Pinpoint the cell where the given text exists, returning its (x, y) midpoint coordinate. 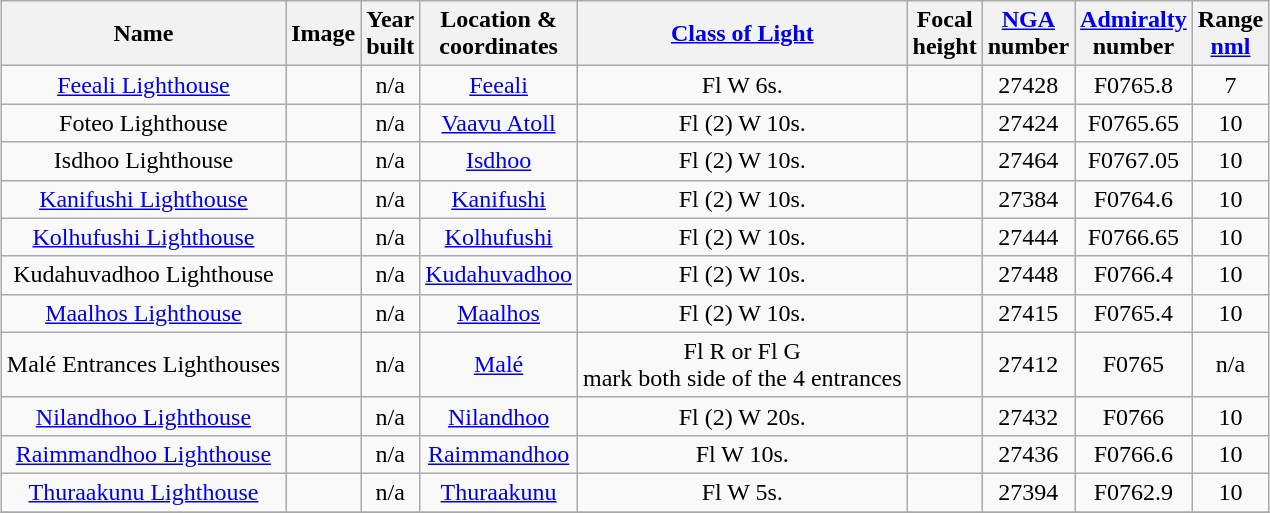
27412 (1028, 364)
Fl (2) W 20s. (742, 416)
Raimmandhoo Lighthouse (143, 454)
Isdhoo (499, 161)
27424 (1028, 123)
Feeali Lighthouse (143, 85)
Nilandhoo (499, 416)
Rangenml (1230, 34)
F0765 (1134, 364)
Focalheight (944, 34)
Kanifushi (499, 199)
Kudahuvadhoo Lighthouse (143, 275)
Nilandhoo Lighthouse (143, 416)
F0764.6 (1134, 199)
Maalhos (499, 313)
Raimmandhoo (499, 454)
Thuraakunu Lighthouse (143, 492)
NGAnumber (1028, 34)
Malé (499, 364)
Admiraltynumber (1134, 34)
Fl W 6s. (742, 85)
F0765.4 (1134, 313)
F0767.05 (1134, 161)
27464 (1028, 161)
Kudahuvadhoo (499, 275)
Feeali (499, 85)
27432 (1028, 416)
Maalhos Lighthouse (143, 313)
27394 (1028, 492)
27384 (1028, 199)
F0766.4 (1134, 275)
F0765.8 (1134, 85)
27448 (1028, 275)
Image (324, 34)
F0765.65 (1134, 123)
Location & coordinates (499, 34)
Fl W 10s. (742, 454)
Malé Entrances Lighthouses (143, 364)
Foteo Lighthouse (143, 123)
7 (1230, 85)
F0766 (1134, 416)
Yearbuilt (390, 34)
27436 (1028, 454)
Kolhufushi Lighthouse (143, 237)
Class of Light (742, 34)
27428 (1028, 85)
Kolhufushi (499, 237)
27415 (1028, 313)
Vaavu Atoll (499, 123)
F0766.6 (1134, 454)
Name (143, 34)
Isdhoo Lighthouse (143, 161)
F0762.9 (1134, 492)
Fl W 5s. (742, 492)
Kanifushi Lighthouse (143, 199)
27444 (1028, 237)
Thuraakunu (499, 492)
F0766.65 (1134, 237)
Fl R or Fl G mark both side of the 4 entrances (742, 364)
